Pinpoint the cell where the given text exists, returning its (X, Y) midpoint coordinate. 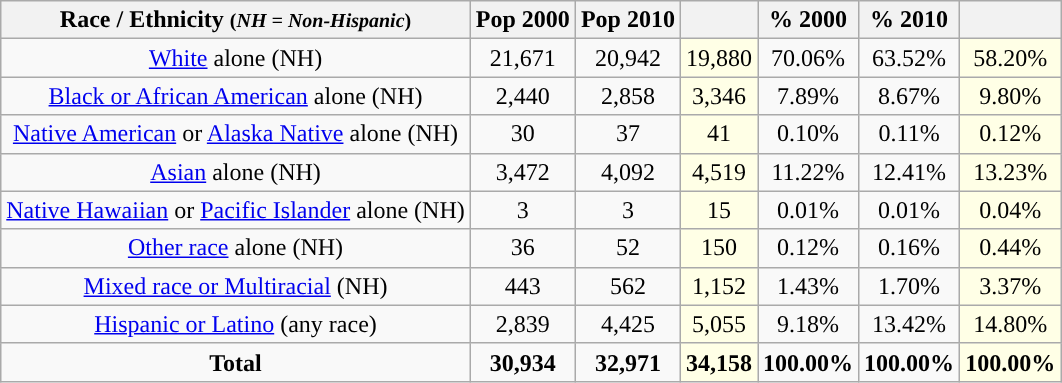
63.52% (910, 58)
34,158 (718, 362)
32,971 (628, 362)
2,839 (522, 324)
37 (628, 134)
3,472 (522, 172)
19,880 (718, 58)
5,055 (718, 324)
4,092 (628, 172)
11.22% (808, 172)
Black or African American alone (NH) (236, 96)
12.41% (910, 172)
% 2010 (910, 20)
30,934 (522, 362)
20,942 (628, 58)
14.80% (1010, 324)
Native Hawaiian or Pacific Islander alone (NH) (236, 210)
21,671 (522, 58)
562 (628, 286)
3.37% (1010, 286)
Pop 2000 (522, 20)
Race / Ethnicity (NH = Non-Hispanic) (236, 20)
Native American or Alaska Native alone (NH) (236, 134)
0.16% (910, 248)
1,152 (718, 286)
9.18% (808, 324)
Asian alone (NH) (236, 172)
2,440 (522, 96)
1.43% (808, 286)
Other race alone (NH) (236, 248)
41 (718, 134)
52 (628, 248)
58.20% (1010, 58)
Mixed race or Multiracial (NH) (236, 286)
150 (718, 248)
8.67% (910, 96)
2,858 (628, 96)
7.89% (808, 96)
0.11% (910, 134)
3,346 (718, 96)
Pop 2010 (628, 20)
443 (522, 286)
White alone (NH) (236, 58)
13.42% (910, 324)
0.10% (808, 134)
4,425 (628, 324)
9.80% (1010, 96)
36 (522, 248)
70.06% (808, 58)
0.04% (1010, 210)
Total (236, 362)
0.44% (1010, 248)
Hispanic or Latino (any race) (236, 324)
1.70% (910, 286)
15 (718, 210)
4,519 (718, 172)
30 (522, 134)
% 2000 (808, 20)
13.23% (1010, 172)
